Pinpoint the cell where the given text exists, returning its [x, y] midpoint coordinate. 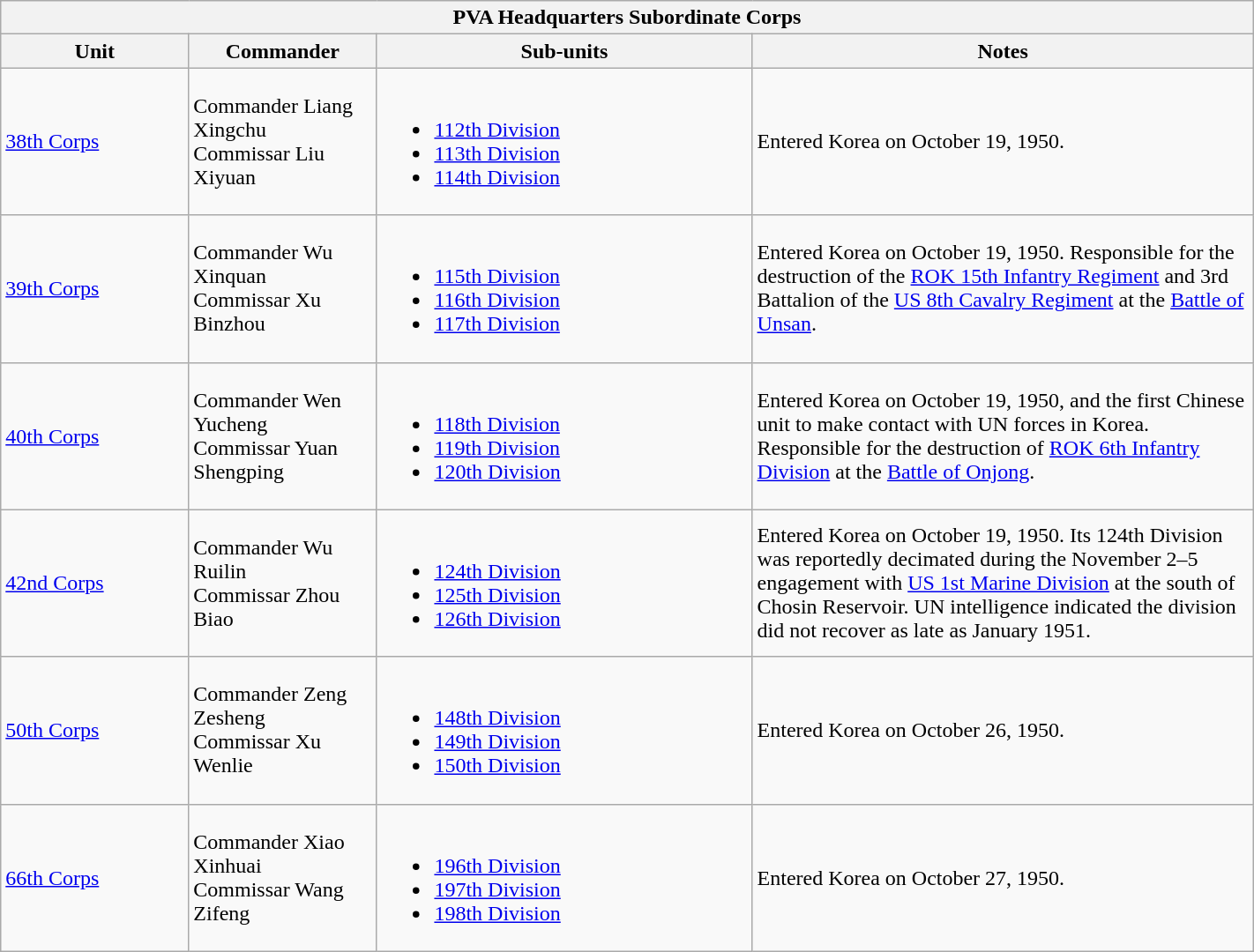
Commander [282, 51]
Commander Xiao XinhuaiCommissar Wang Zifeng [282, 878]
38th Corps [95, 141]
Commander Wen YuchengCommissar Yuan Shengping [282, 435]
Unit [95, 51]
Entered Korea on October 27, 1950. [1003, 878]
42nd Corps [95, 584]
118th Division119th Division120th Division [564, 435]
39th Corps [95, 289]
Commander Liang XingchuCommissar Liu Xiyuan [282, 141]
196th Division197th Division198th Division [564, 878]
Notes [1003, 51]
PVA Headquarters Subordinate Corps [627, 18]
Entered Korea on October 26, 1950. [1003, 730]
Entered Korea on October 19, 1950. [1003, 141]
Commander Wu XinquanCommissar Xu Binzhou [282, 289]
Commander Wu RuilinCommissar Zhou Biao [282, 584]
66th Corps [95, 878]
Sub-units [564, 51]
40th Corps [95, 435]
50th Corps [95, 730]
Commander Zeng ZeshengCommissar Xu Wenlie [282, 730]
112th Division113th Division114th Division [564, 141]
124th Division125th Division126th Division [564, 584]
115th Division116th Division117th Division [564, 289]
148th Division149th Division150th Division [564, 730]
